Extract the (x, y) coordinate from the center of the cell holding the provided text.  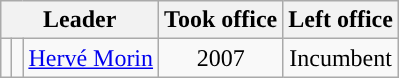
Took office (221, 20)
Leader (80, 20)
Left office (341, 20)
2007 (221, 58)
Hervé Morin (91, 58)
Incumbent (341, 58)
